Pinpoint the cell where the given text exists, returning its [x, y] midpoint coordinate. 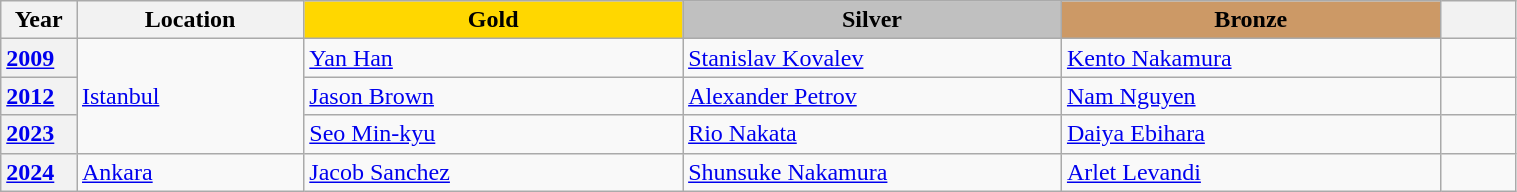
Daiya Ebihara [1250, 134]
2023 [39, 134]
Year [39, 20]
Nam Nguyen [1250, 96]
2024 [39, 172]
Istanbul [190, 96]
Arlet Levandi [1250, 172]
Shunsuke Nakamura [872, 172]
Kento Nakamura [1250, 58]
Yan Han [494, 58]
Ankara [190, 172]
2009 [39, 58]
Jacob Sanchez [494, 172]
Jason Brown [494, 96]
Location [190, 20]
Seo Min-kyu [494, 134]
Bronze [1250, 20]
Alexander Petrov [872, 96]
2012 [39, 96]
Stanislav Kovalev [872, 58]
Gold [494, 20]
Rio Nakata [872, 134]
Silver [872, 20]
